Return [X, Y] of the center of cell containing provided text 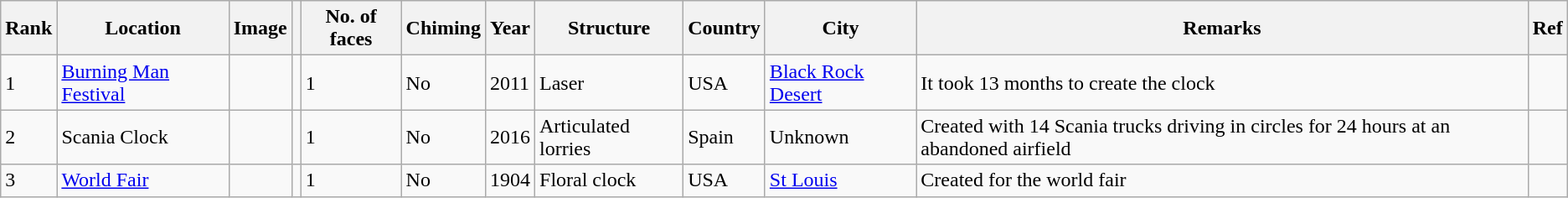
3 [28, 180]
Floral clock [610, 180]
2 [28, 138]
Year [509, 29]
Remarks [1222, 29]
Location [142, 29]
Scania Clock [142, 138]
Black Rock Desert [840, 82]
Spain [725, 138]
Unknown [840, 138]
Chiming [443, 29]
Created for the world fair [1222, 180]
Laser [610, 82]
1904 [509, 180]
Burning Man Festival [142, 82]
Structure [610, 29]
Ref [1548, 29]
Articulated lorries [610, 138]
Country [725, 29]
Image [260, 29]
World Fair [142, 180]
It took 13 months to create the clock [1222, 82]
St Louis [840, 180]
2016 [509, 138]
No. of faces [351, 29]
2011 [509, 82]
City [840, 29]
Created with 14 Scania trucks driving in circles for 24 hours at an abandoned airfield [1222, 138]
Rank [28, 29]
